Return the [x, y] coordinate for the center point of the cell that contains the specified text.  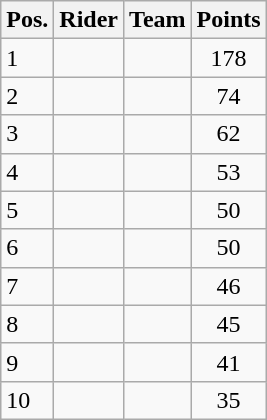
35 [228, 400]
178 [228, 58]
10 [28, 400]
Team [158, 20]
7 [28, 286]
9 [28, 362]
1 [28, 58]
45 [228, 324]
3 [28, 134]
62 [228, 134]
46 [228, 286]
2 [28, 96]
74 [228, 96]
53 [228, 172]
41 [228, 362]
Pos. [28, 20]
4 [28, 172]
5 [28, 210]
6 [28, 248]
8 [28, 324]
Points [228, 20]
Rider [89, 20]
